Capture the cell that displays the provided text and extract its [x, y] central coordinate. 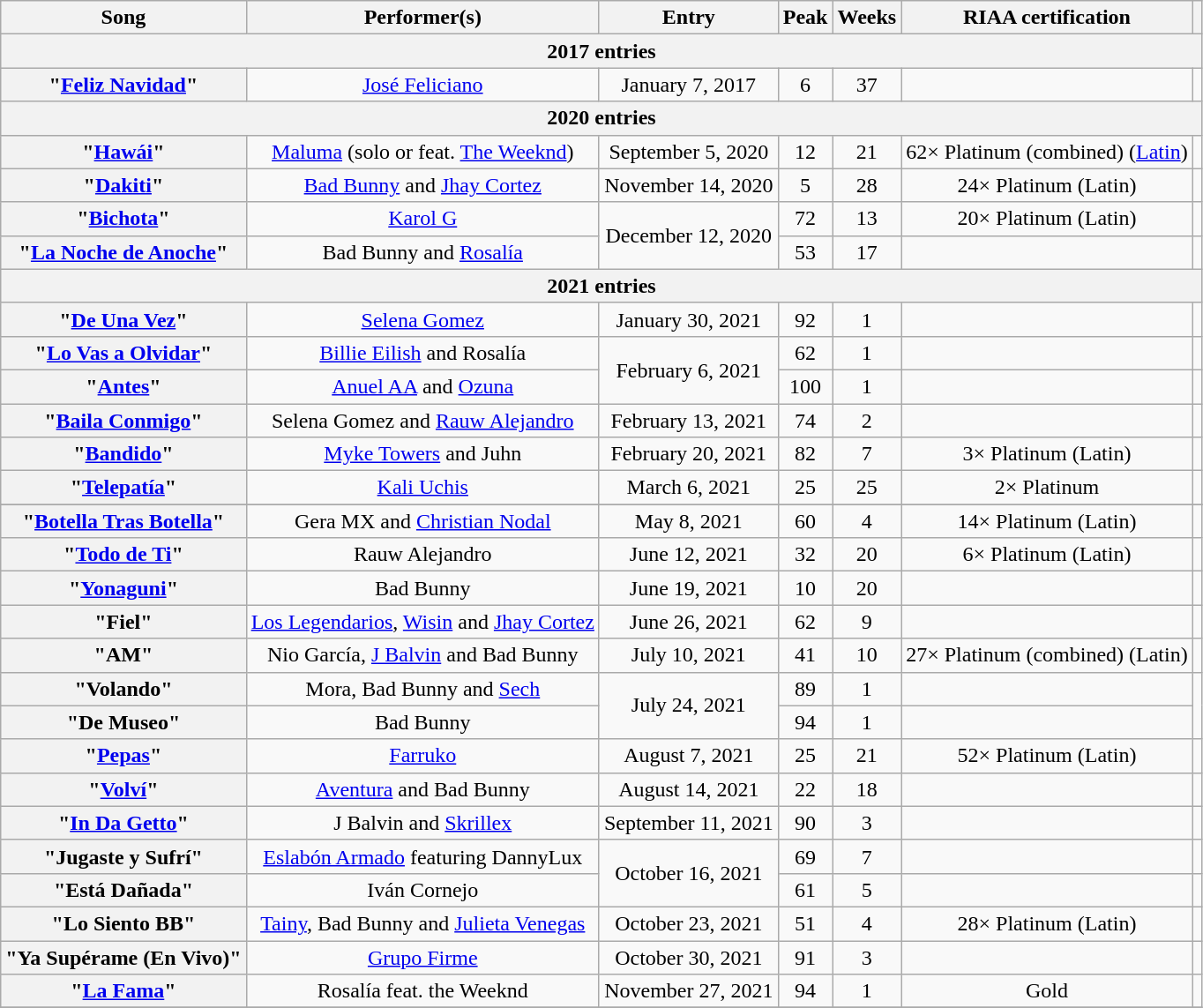
74 [805, 421]
"Fiel" [123, 622]
13 [867, 219]
60 [805, 521]
July 24, 2021 [688, 706]
Selena Gomez [422, 319]
Mora, Bad Bunny and Sech [422, 689]
January 30, 2021 [688, 319]
May 8, 2021 [688, 521]
Karol G [422, 219]
Peak [805, 18]
November 14, 2020 [688, 185]
February 13, 2021 [688, 421]
August 14, 2021 [688, 789]
53 [805, 252]
November 27, 2021 [688, 991]
Gera MX and Christian Nodal [422, 521]
2017 entries [601, 51]
6× Platinum (Latin) [1048, 555]
14× Platinum (Latin) [1048, 521]
José Feliciano [422, 85]
September 11, 2021 [688, 823]
Bad Bunny and Rosalía [422, 252]
"La Fama" [123, 991]
3× Platinum (Latin) [1048, 454]
October 30, 2021 [688, 957]
6 [805, 85]
41 [805, 655]
18 [867, 789]
91 [805, 957]
27× Platinum (combined) (Latin) [1048, 655]
October 23, 2021 [688, 923]
August 7, 2021 [688, 756]
90 [805, 823]
61 [805, 890]
December 12, 2020 [688, 235]
"Todo de Ti" [123, 555]
28 [867, 185]
"Feliz Navidad" [123, 85]
"Antes" [123, 386]
52× Platinum (Latin) [1048, 756]
Weeks [867, 18]
2020 entries [601, 118]
Rosalía feat. the Weeknd [422, 991]
June 26, 2021 [688, 622]
24× Platinum (Latin) [1048, 185]
37 [867, 85]
"La Noche de Anoche" [123, 252]
Kali Uchis [422, 488]
Eslabón Armado featuring DannyLux [422, 856]
Song [123, 18]
2021 entries [601, 286]
"Bichota" [123, 219]
22 [805, 789]
J Balvin and Skrillex [422, 823]
"Baila Conmigo" [123, 421]
72 [805, 219]
2 [867, 421]
Bad Bunny and Jhay Cortez [422, 185]
"Lo Vas a Olvidar" [123, 353]
Farruko [422, 756]
89 [805, 689]
82 [805, 454]
"Dakiti" [123, 185]
12 [805, 152]
"In Da Getto" [123, 823]
Rauw Alejandro [422, 555]
"De Una Vez" [123, 319]
20× Platinum (Latin) [1048, 219]
March 6, 2021 [688, 488]
Billie Eilish and Rosalía [422, 353]
"Lo Siento BB" [123, 923]
17 [867, 252]
51 [805, 923]
32 [805, 555]
Aventura and Bad Bunny [422, 789]
February 6, 2021 [688, 370]
62× Platinum (combined) (Latin) [1048, 152]
28× Platinum (Latin) [1048, 923]
"Volví" [123, 789]
Nio García, J Balvin and Bad Bunny [422, 655]
January 7, 2017 [688, 85]
June 19, 2021 [688, 588]
"AM" [123, 655]
"Pepas" [123, 756]
"Botella Tras Botella" [123, 521]
Maluma (solo or feat. The Weeknd) [422, 152]
2× Platinum [1048, 488]
Gold [1048, 991]
Tainy, Bad Bunny and Julieta Venegas [422, 923]
"Jugaste y Sufrí" [123, 856]
Los Legendarios, Wisin and Jhay Cortez [422, 622]
RIAA certification [1048, 18]
100 [805, 386]
"Telepatía" [123, 488]
"Yonaguni" [123, 588]
Performer(s) [422, 18]
"Ya Supérame (En Vivo)" [123, 957]
Entry [688, 18]
February 20, 2021 [688, 454]
September 5, 2020 [688, 152]
"Está Dañada" [123, 890]
69 [805, 856]
"Volando" [123, 689]
July 10, 2021 [688, 655]
9 [867, 622]
Iván Cornejo [422, 890]
"De Museo" [123, 722]
Anuel AA and Ozuna [422, 386]
Grupo Firme [422, 957]
June 12, 2021 [688, 555]
"Hawái" [123, 152]
Selena Gomez and Rauw Alejandro [422, 421]
Myke Towers and Juhn [422, 454]
"Bandido" [123, 454]
92 [805, 319]
October 16, 2021 [688, 873]
